Capture the cell that displays the provided text and extract its (x, y) central coordinate. 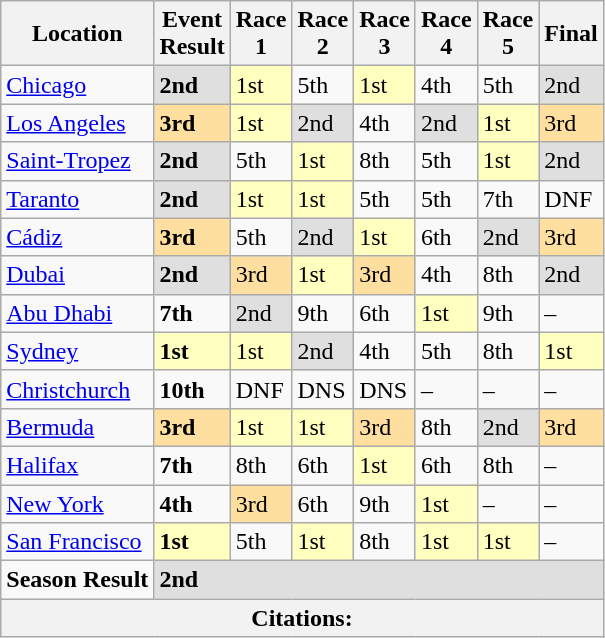
Sydney (78, 351)
New York (78, 503)
Christchurch (78, 389)
Race1 (261, 34)
Los Angeles (78, 123)
Season Result (78, 580)
10th (192, 389)
Race2 (323, 34)
Race5 (508, 34)
Bermuda (78, 427)
Location (78, 34)
Abu Dhabi (78, 313)
Dubai (78, 275)
Race4 (446, 34)
San Francisco (78, 542)
Saint-Tropez (78, 161)
Race3 (385, 34)
Chicago (78, 85)
Taranto (78, 199)
Cádiz (78, 237)
Halifax (78, 465)
Final (571, 34)
Citations: (302, 618)
EventResult (192, 34)
